For the text-containing cell, return its midpoint in [X, Y] coordinate format. 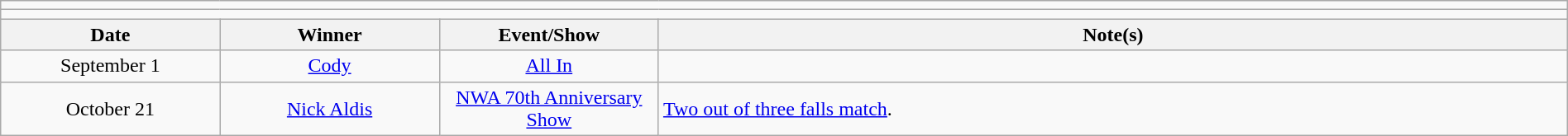
Date [111, 35]
Winner [329, 35]
Cody [329, 66]
Note(s) [1113, 35]
Nick Aldis [329, 109]
All In [549, 66]
Event/Show [549, 35]
NWA 70th Anniversary Show [549, 109]
September 1 [111, 66]
Two out of three falls match. [1113, 109]
October 21 [111, 109]
